Determine the (X, Y) coordinate at the center of the cell enclosing the given text.  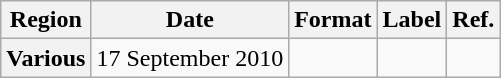
Date (190, 20)
17 September 2010 (190, 58)
Region (46, 20)
Format (333, 20)
Ref. (474, 20)
Label (412, 20)
Various (46, 58)
